Return (x, y) of the center of cell containing provided text 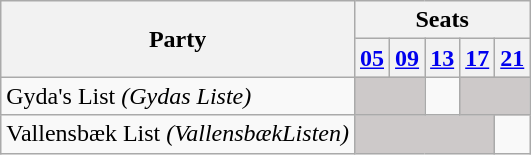
05 (372, 58)
Vallensbæk List (VallensbækListen) (178, 134)
Seats (442, 20)
Party (178, 39)
Gyda's List (Gydas Liste) (178, 96)
09 (408, 58)
21 (512, 58)
17 (478, 58)
13 (442, 58)
